Capture the cell that displays the provided text and extract its [X, Y] central coordinate. 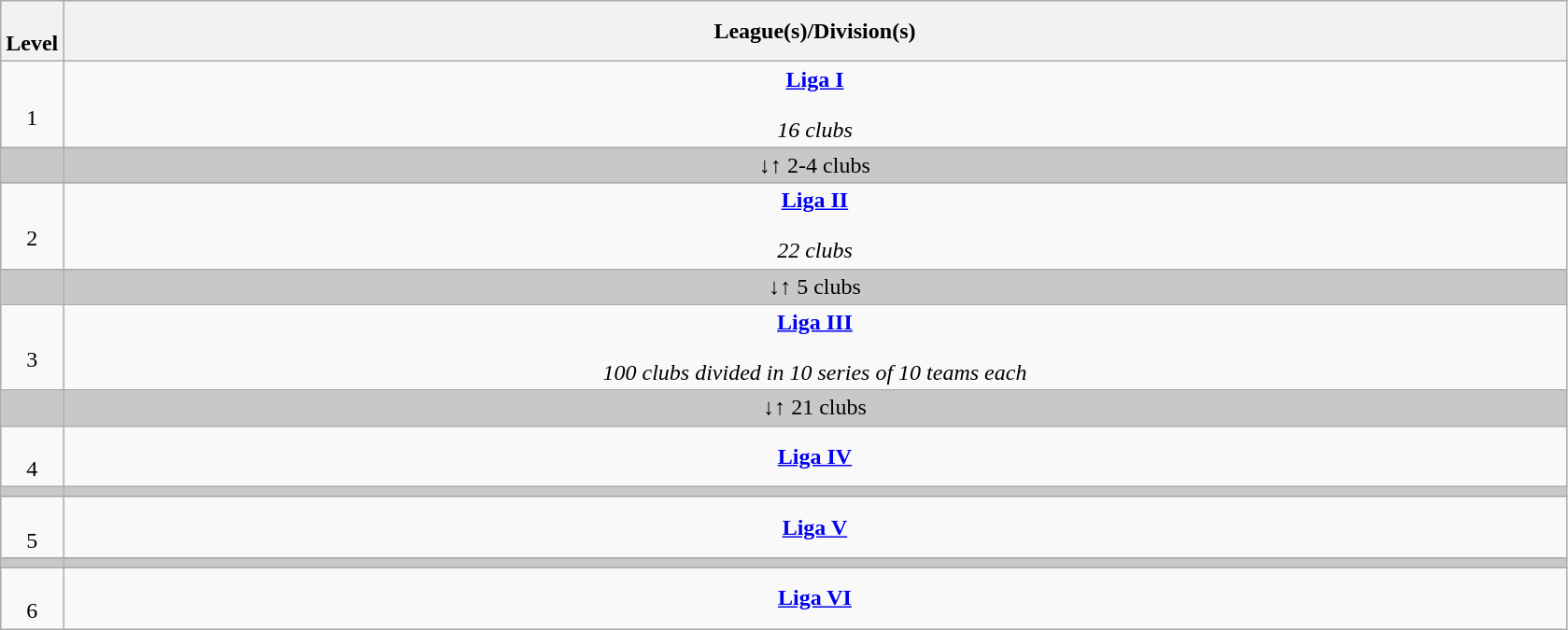
Liga II22 clubs [814, 226]
Level [32, 32]
6 [32, 597]
5 [32, 526]
Liga VI [814, 597]
Liga I16 clubs [814, 105]
4 [32, 455]
Liga IV [814, 455]
2 [32, 226]
1 [32, 105]
League(s)/Division(s) [814, 32]
Liga III100 clubs divided in 10 series of 10 teams each [814, 347]
↓↑ 21 clubs [814, 408]
Liga V [814, 526]
3 [32, 347]
↓↑ 5 clubs [814, 287]
↓↑ 2-4 clubs [814, 165]
